Search for the cell housing the specified text and yield its [x, y] center coordinate. 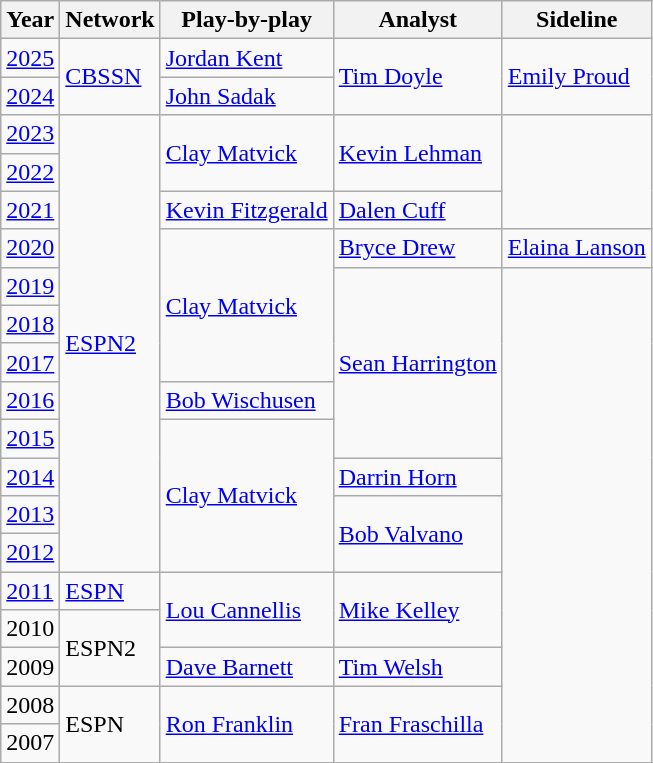
2012 [30, 553]
Emily Proud [576, 77]
Ron Franklin [246, 724]
Fran Fraschilla [418, 724]
Mike Kelley [418, 610]
2020 [30, 248]
2017 [30, 362]
Kevin Fitzgerald [246, 210]
Tim Welsh [418, 667]
Tim Doyle [418, 77]
Sean Harrington [418, 362]
2015 [30, 438]
2023 [30, 134]
Kevin Lehman [418, 153]
2025 [30, 58]
Year [30, 20]
Lou Cannellis [246, 610]
Bryce Drew [418, 248]
2019 [30, 286]
Bob Valvano [418, 534]
2009 [30, 667]
2024 [30, 96]
2011 [30, 591]
Analyst [418, 20]
Bob Wischusen [246, 400]
Sideline [576, 20]
CBSSN [110, 77]
2010 [30, 629]
Elaina Lanson [576, 248]
Play-by-play [246, 20]
2022 [30, 172]
Jordan Kent [246, 58]
2013 [30, 515]
John Sadak [246, 96]
2008 [30, 705]
Dave Barnett [246, 667]
Network [110, 20]
2007 [30, 743]
2021 [30, 210]
2018 [30, 324]
Darrin Horn [418, 477]
Dalen Cuff [418, 210]
2016 [30, 400]
2014 [30, 477]
